From the cell containing the given text, extract its center point as [x, y] coordinate. 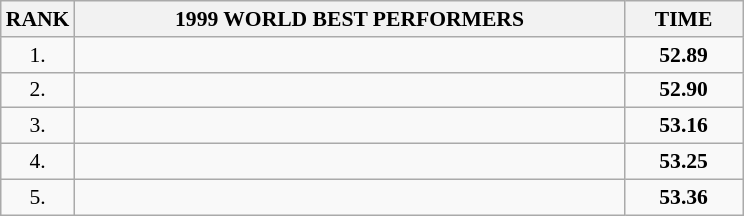
2. [38, 90]
52.89 [684, 55]
53.36 [684, 197]
1999 WORLD BEST PERFORMERS [349, 19]
52.90 [684, 90]
4. [38, 162]
RANK [38, 19]
5. [38, 197]
53.25 [684, 162]
TIME [684, 19]
1. [38, 55]
53.16 [684, 126]
3. [38, 126]
